Return (X, Y) of the center of cell containing provided text 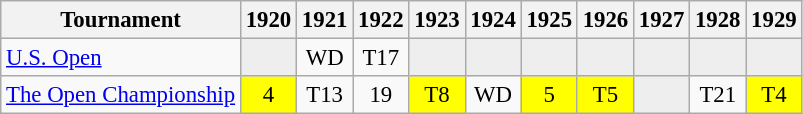
1927 (661, 20)
T5 (605, 95)
4 (268, 95)
1929 (774, 20)
U.S. Open (121, 58)
The Open Championship (121, 95)
1922 (381, 20)
T8 (437, 95)
T13 (325, 95)
Tournament (121, 20)
T17 (381, 58)
1923 (437, 20)
T4 (774, 95)
1921 (325, 20)
1924 (493, 20)
1920 (268, 20)
T21 (718, 95)
5 (549, 95)
19 (381, 95)
1926 (605, 20)
1925 (549, 20)
1928 (718, 20)
